For the text-containing cell, return its midpoint in [X, Y] coordinate format. 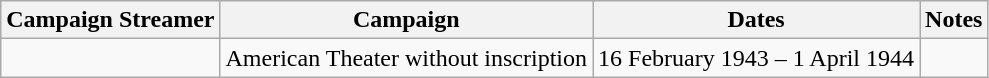
Notes [954, 20]
Campaign Streamer [110, 20]
American Theater without inscription [406, 58]
16 February 1943 – 1 April 1944 [756, 58]
Campaign [406, 20]
Dates [756, 20]
